Detect which cell encompasses the target text, then output its [X, Y] center coordinate. 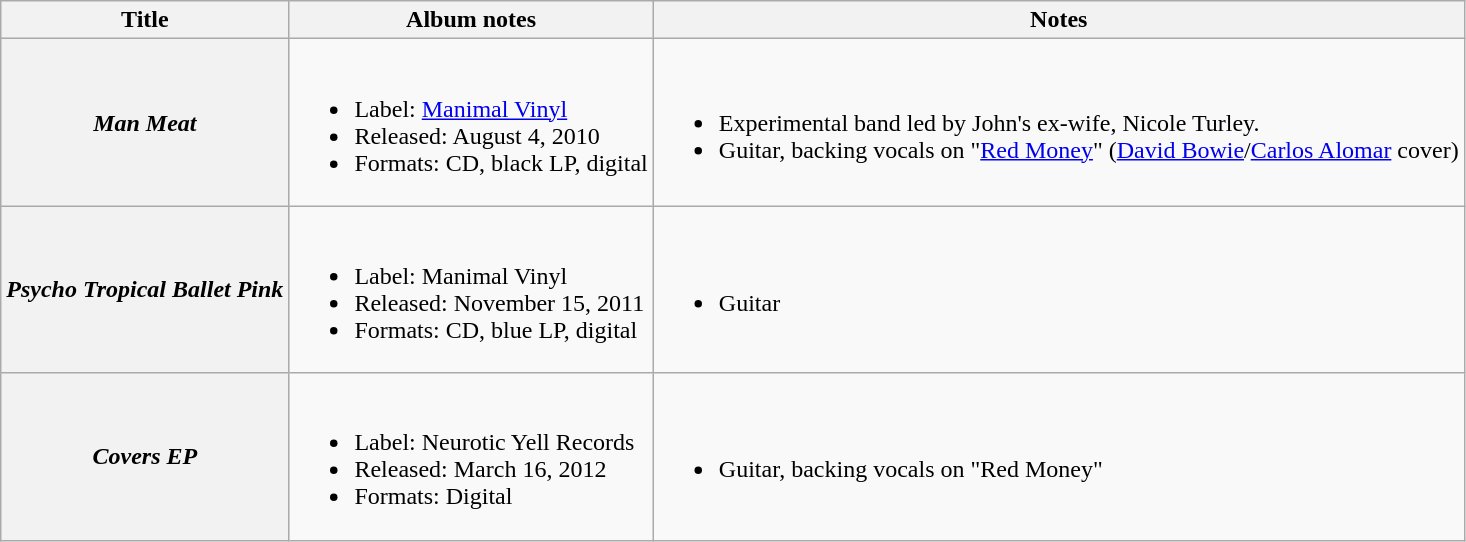
Album notes [471, 20]
Label: Manimal VinylReleased: November 15, 2011Formats: CD, blue LP, digital [471, 290]
Covers EP [145, 456]
Man Meat [145, 122]
Label: Manimal VinylReleased: August 4, 2010Formats: CD, black LP, digital [471, 122]
Experimental band led by John's ex-wife, Nicole Turley.Guitar, backing vocals on "Red Money" (David Bowie/Carlos Alomar cover) [1058, 122]
Notes [1058, 20]
Guitar [1058, 290]
Guitar, backing vocals on "Red Money" [1058, 456]
Label: Neurotic Yell RecordsReleased: March 16, 2012Formats: Digital [471, 456]
Psycho Tropical Ballet Pink [145, 290]
Title [145, 20]
